Return the [X, Y] coordinate for the center point of the cell that contains the specified text.  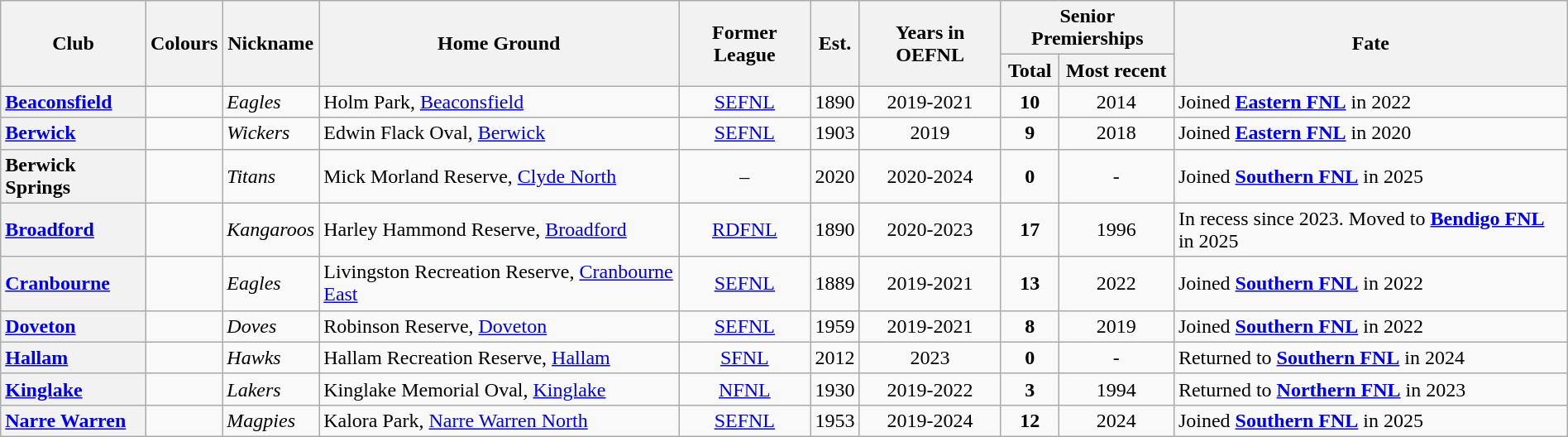
Kinglake [74, 389]
Livingston Recreation Reserve, Cranbourne East [500, 283]
Fate [1370, 43]
Kalora Park, Narre Warren North [500, 420]
1994 [1116, 389]
2022 [1116, 283]
Beaconsfield [74, 102]
Joined Eastern FNL in 2020 [1370, 133]
10 [1030, 102]
Kinglake Memorial Oval, Kinglake [500, 389]
Est. [835, 43]
Broadford [74, 230]
Returned to Northern FNL in 2023 [1370, 389]
2024 [1116, 420]
Kangaroos [271, 230]
Hallam Recreation Reserve, Hallam [500, 358]
1959 [835, 326]
Robinson Reserve, Doveton [500, 326]
Doveton [74, 326]
1996 [1116, 230]
Lakers [271, 389]
NFNL [744, 389]
1930 [835, 389]
12 [1030, 420]
Returned to Southern FNL in 2024 [1370, 358]
Former League [744, 43]
Harley Hammond Reserve, Broadford [500, 230]
Titans [271, 175]
8 [1030, 326]
Most recent [1116, 70]
2020-2023 [930, 230]
Colours [184, 43]
2020-2024 [930, 175]
Total [1030, 70]
Magpies [271, 420]
1889 [835, 283]
2023 [930, 358]
Senior Premierships [1087, 28]
Edwin Flack Oval, Berwick [500, 133]
Wickers [271, 133]
Hallam [74, 358]
Berwick Springs [74, 175]
2020 [835, 175]
Nickname [271, 43]
Joined Eastern FNL in 2022 [1370, 102]
RDFNL [744, 230]
9 [1030, 133]
SFNL [744, 358]
Club [74, 43]
2012 [835, 358]
Narre Warren [74, 420]
2014 [1116, 102]
2018 [1116, 133]
Doves [271, 326]
1903 [835, 133]
2019-2022 [930, 389]
3 [1030, 389]
2019-2024 [930, 420]
Home Ground [500, 43]
Holm Park, Beaconsfield [500, 102]
Years in OEFNL [930, 43]
17 [1030, 230]
1953 [835, 420]
Cranbourne [74, 283]
Mick Morland Reserve, Clyde North [500, 175]
In recess since 2023. Moved to Bendigo FNL in 2025 [1370, 230]
13 [1030, 283]
– [744, 175]
Hawks [271, 358]
Berwick [74, 133]
